Locate the cell with the specified text and output its (X, Y) center coordinate. 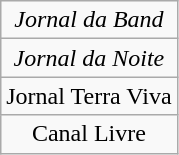
Jornal Terra Viva (89, 96)
Jornal da Band (89, 20)
Canal Livre (89, 134)
Jornal da Noite (89, 58)
